Return the [x, y] coordinate for the center point of the cell that contains the specified text.  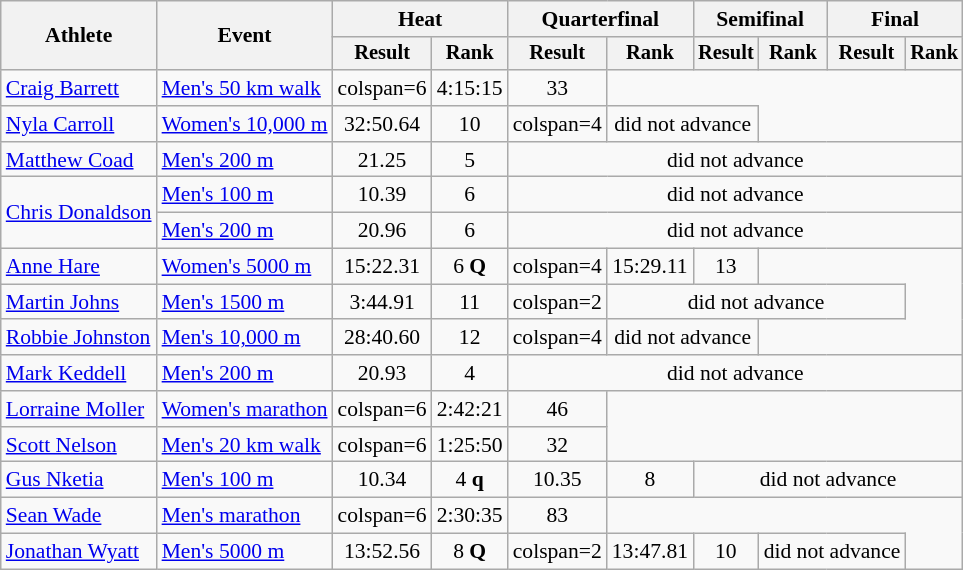
Men's marathon [245, 516]
6 Q [470, 267]
Scott Nelson [79, 445]
Nyla Carroll [79, 124]
33 [558, 88]
10.34 [382, 480]
Men's 20 km walk [245, 445]
32:50.64 [382, 124]
Men's 1500 m [245, 302]
Quarterfinal [600, 19]
Mark Keddell [79, 373]
Gus Nketia [79, 480]
Women's 10,000 m [245, 124]
Jonathan Wyatt [79, 552]
10.39 [382, 195]
11 [470, 302]
1:25:50 [470, 445]
83 [558, 516]
Athlete [79, 36]
10.35 [558, 480]
Men's 10,000 m [245, 338]
4 [470, 373]
28:40.60 [382, 338]
Martin Johns [79, 302]
Semifinal [760, 19]
12 [470, 338]
4 q [470, 480]
13 [726, 267]
Craig Barrett [79, 88]
Women's marathon [245, 409]
Matthew Coad [79, 160]
8 [650, 480]
Robbie Johnston [79, 338]
13:52.56 [382, 552]
Sean Wade [79, 516]
Women's 5000 m [245, 267]
20.93 [382, 373]
Lorraine Moller [79, 409]
Anne Hare [79, 267]
Final [895, 19]
32 [558, 445]
13:47.81 [650, 552]
2:30:35 [470, 516]
21.25 [382, 160]
Heat [420, 19]
Event [245, 36]
Chris Donaldson [79, 212]
46 [558, 409]
15:22.31 [382, 267]
15:29.11 [650, 267]
2:42:21 [470, 409]
5 [470, 160]
Men's 50 km walk [245, 88]
3:44.91 [382, 302]
8 Q [470, 552]
4:15:15 [470, 88]
Men's 5000 m [245, 552]
20.96 [382, 231]
